Find where the given text appears and provide that cell's center as [X, Y] coordinate. 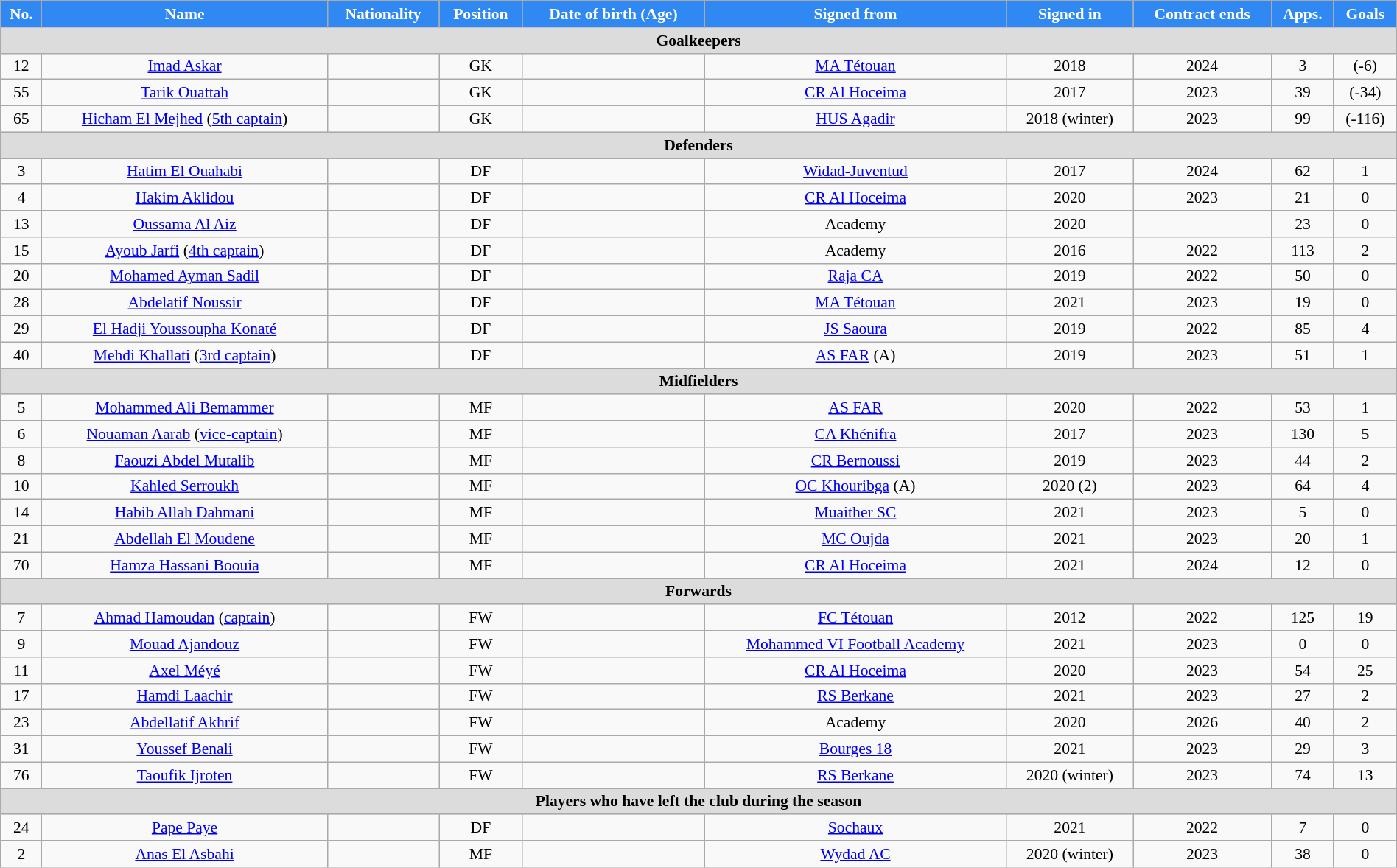
Goalkeepers [698, 41]
Widad-Juventud [855, 172]
Sochaux [855, 828]
JS Saoura [855, 329]
HUS Agadir [855, 119]
76 [21, 775]
Date of birth (Age) [613, 14]
28 [21, 303]
74 [1303, 775]
Muaither SC [855, 513]
Forwards [698, 592]
CA Khénifra [855, 434]
Mohammed Ali Bemammer [184, 408]
Nouaman Aarab (vice-captain) [184, 434]
53 [1303, 408]
OC Khouribga (A) [855, 486]
Defenders [698, 145]
CR Bernoussi [855, 461]
Hicham El Mejhed (5th captain) [184, 119]
Youssef Benali [184, 749]
54 [1303, 671]
Players who have left the club during the season [698, 802]
55 [21, 93]
10 [21, 486]
Goals [1365, 14]
Mohamed Ayman Sadil [184, 276]
130 [1303, 434]
44 [1303, 461]
Axel Méyé [184, 671]
8 [21, 461]
Abdellatif Akhrif [184, 723]
Hatim El Ouahabi [184, 172]
AS FAR (A) [855, 355]
Hamdi Laachir [184, 696]
Signed in [1070, 14]
85 [1303, 329]
65 [21, 119]
Abdelatif Noussir [184, 303]
Taoufik Ijroten [184, 775]
Contract ends [1202, 14]
25 [1365, 671]
2026 [1202, 723]
Habib Allah Dahmani [184, 513]
24 [21, 828]
(-6) [1365, 66]
113 [1303, 251]
El Hadji Youssoupha Konaté [184, 329]
50 [1303, 276]
2012 [1070, 618]
Anas El Asbahi [184, 854]
Wydad AC [855, 854]
14 [21, 513]
Mehdi Khallati (3rd captain) [184, 355]
Tarik Ouattah [184, 93]
Pape Paye [184, 828]
No. [21, 14]
AS FAR [855, 408]
Hakim Aklidou [184, 198]
Nationality [383, 14]
39 [1303, 93]
(-116) [1365, 119]
Position [480, 14]
Raja CA [855, 276]
51 [1303, 355]
Hamza Hassani Boouia [184, 565]
Name [184, 14]
Faouzi Abdel Mutalib [184, 461]
11 [21, 671]
17 [21, 696]
MC Oujda [855, 539]
2016 [1070, 251]
Bourges 18 [855, 749]
31 [21, 749]
62 [1303, 172]
2018 [1070, 66]
(-34) [1365, 93]
FC Tétouan [855, 618]
Ayoub Jarfi (4th captain) [184, 251]
64 [1303, 486]
Ahmad Hamoudan (captain) [184, 618]
Abdellah El Moudene [184, 539]
38 [1303, 854]
6 [21, 434]
27 [1303, 696]
Mouad Ajandouz [184, 644]
2018 (winter) [1070, 119]
15 [21, 251]
Midfielders [698, 382]
Oussama Al Aiz [184, 224]
70 [21, 565]
Imad Askar [184, 66]
Apps. [1303, 14]
9 [21, 644]
99 [1303, 119]
2020 (2) [1070, 486]
Mohammed VI Football Academy [855, 644]
Signed from [855, 14]
125 [1303, 618]
Kahled Serroukh [184, 486]
